Provide the [x, y] coordinate of the cell's center where the given text is located.  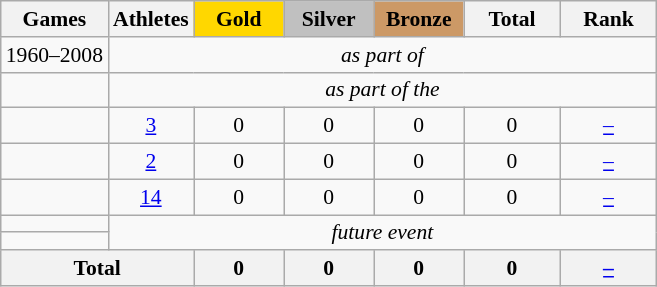
Silver [329, 19]
3 [151, 126]
Rank [608, 19]
1960–2008 [54, 55]
as part of the [382, 90]
Gold [239, 19]
2 [151, 162]
Bronze [419, 19]
Athletes [151, 19]
as part of [382, 55]
14 [151, 197]
Games [54, 19]
future event [382, 233]
